From the cell containing the given text, extract its center point as [X, Y] coordinate. 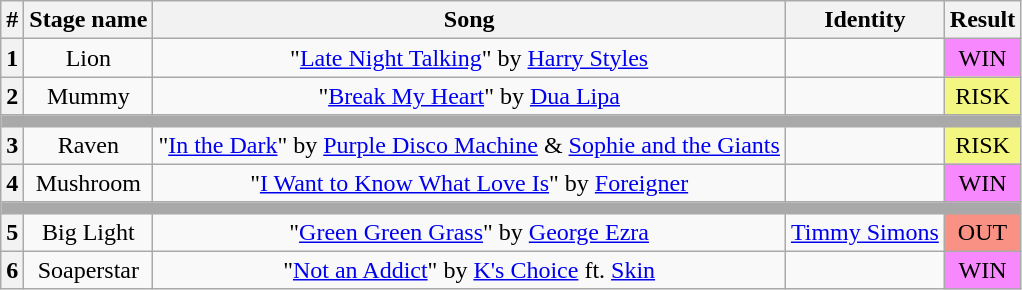
"Late Night Talking" by Harry Styles [470, 58]
3 [12, 145]
"I Want to Know What Love Is" by Foreigner [470, 183]
"In the Dark" by Purple Disco Machine & Sophie and the Giants [470, 145]
Result [982, 20]
Mummy [88, 96]
# [12, 20]
"Break My Heart" by Dua Lipa [470, 96]
Soaperstar [88, 270]
6 [12, 270]
Raven [88, 145]
5 [12, 232]
4 [12, 183]
OUT [982, 232]
Lion [88, 58]
"Not an Addict" by K's Choice ft. Skin [470, 270]
Stage name [88, 20]
"Green Green Grass" by George Ezra [470, 232]
Identity [864, 20]
Timmy Simons [864, 232]
Mushroom [88, 183]
Song [470, 20]
Big Light [88, 232]
2 [12, 96]
1 [12, 58]
